Find where the given text appears and provide that cell's center as [x, y] coordinate. 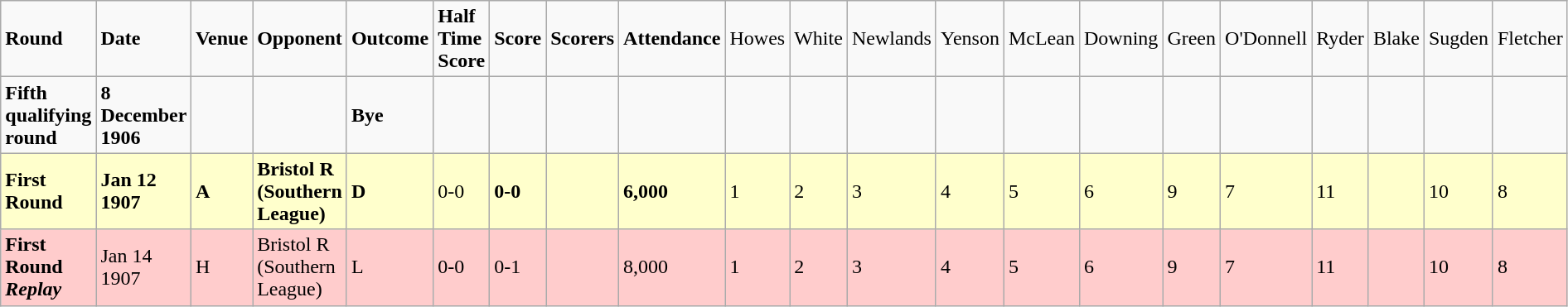
Jan 14 1907 [144, 267]
Blake [1396, 39]
Green [1192, 39]
White [819, 39]
Fletcher [1530, 39]
Downing [1120, 39]
Bye [390, 115]
H [221, 267]
Sugden [1459, 39]
0-1 [518, 267]
Attendance [672, 39]
Scorers [583, 39]
First Round Replay [48, 267]
6,000 [672, 191]
Date [144, 39]
Outcome [390, 39]
Yenson [970, 39]
Half Time Score [462, 39]
Opponent [300, 39]
L [390, 267]
Round [48, 39]
Newlands [892, 39]
D [390, 191]
Score [518, 39]
A [221, 191]
McLean [1041, 39]
8 December 1906 [144, 115]
First Round [48, 191]
Ryder [1341, 39]
Fifth qualifying round [48, 115]
Venue [221, 39]
Howes [757, 39]
8,000 [672, 267]
O'Donnell [1266, 39]
Jan 12 1907 [144, 191]
